Identify which cell holds the provided text, then report its [X, Y] central coordinate. 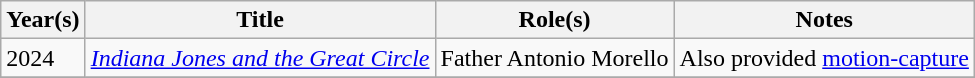
Title [260, 20]
Year(s) [43, 20]
2024 [43, 58]
Father Antonio Morello [554, 58]
Indiana Jones and the Great Circle [260, 58]
Notes [824, 20]
Also provided motion-capture [824, 58]
Role(s) [554, 20]
